Pinpoint the cell where the given text exists, returning its [x, y] midpoint coordinate. 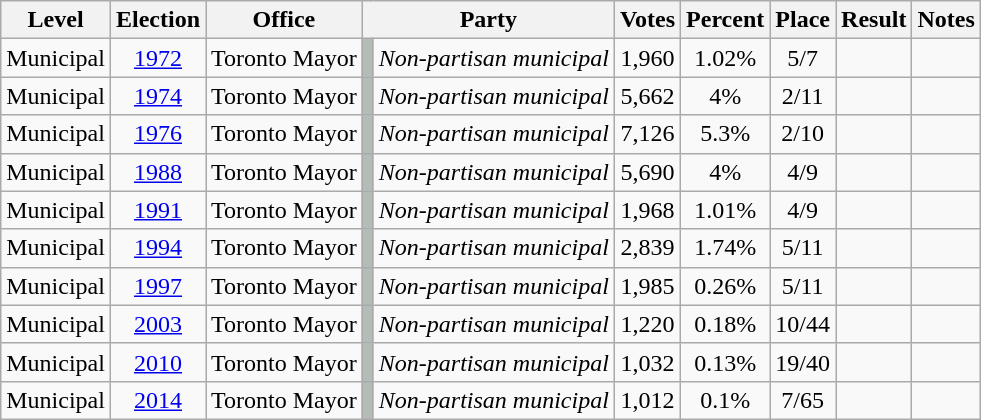
5,662 [647, 96]
1976 [158, 134]
Percent [726, 20]
1997 [158, 286]
1.01% [726, 210]
0.1% [726, 400]
1991 [158, 210]
0.18% [726, 324]
Party [488, 20]
2010 [158, 362]
Election [158, 20]
1,960 [647, 58]
Place [803, 20]
1994 [158, 248]
1,220 [647, 324]
2003 [158, 324]
Level [56, 20]
2/11 [803, 96]
1974 [158, 96]
1988 [158, 172]
1,012 [647, 400]
10/44 [803, 324]
1,985 [647, 286]
0.13% [726, 362]
1.74% [726, 248]
Office [284, 20]
7,126 [647, 134]
2/10 [803, 134]
2014 [158, 400]
5/7 [803, 58]
5,690 [647, 172]
5.3% [726, 134]
Votes [647, 20]
Notes [946, 20]
Result [874, 20]
1972 [158, 58]
19/40 [803, 362]
1.02% [726, 58]
0.26% [726, 286]
2,839 [647, 248]
1,032 [647, 362]
1,968 [647, 210]
7/65 [803, 400]
